For the text-containing cell, return its midpoint in [X, Y] coordinate format. 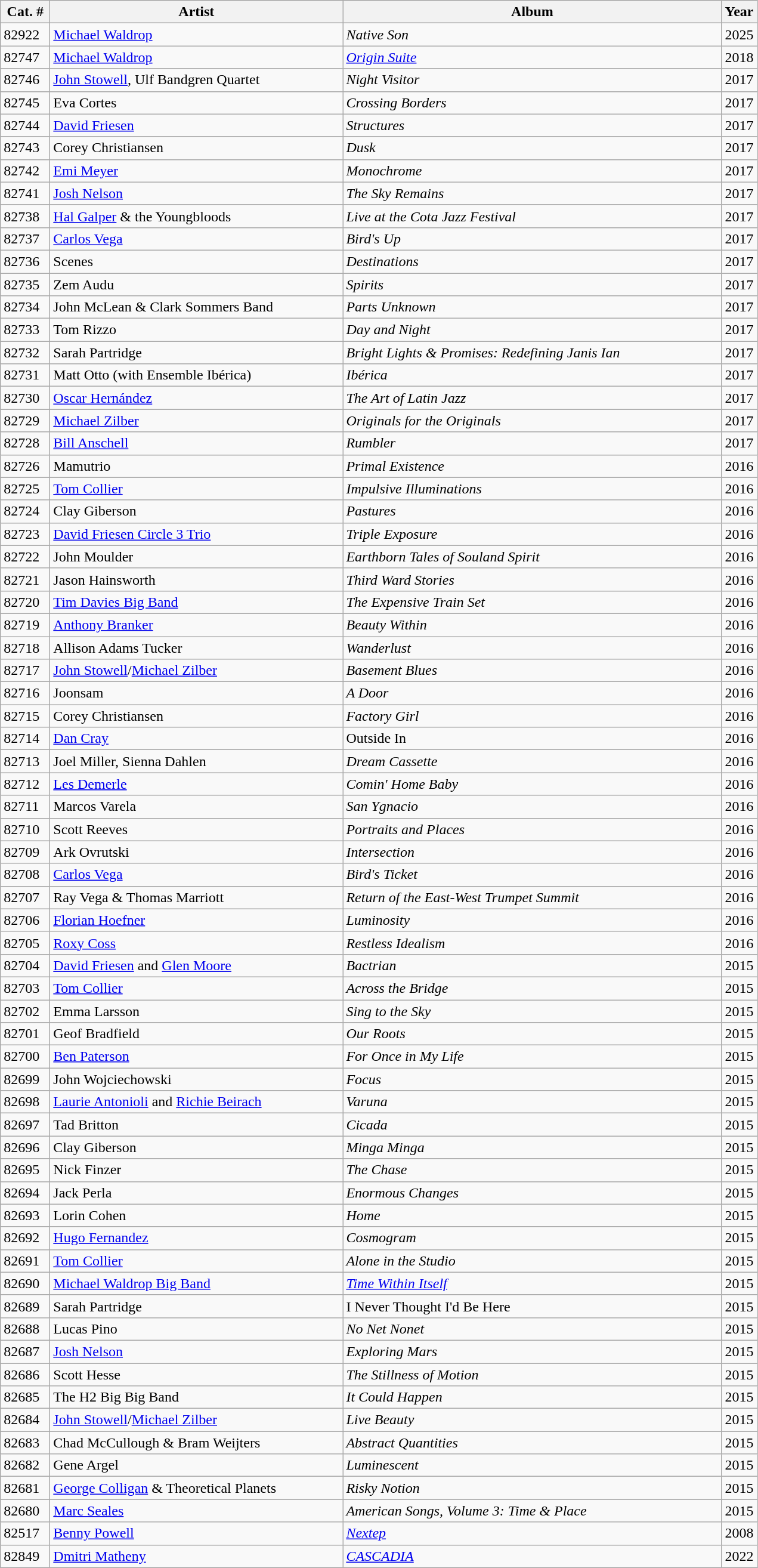
Ben Paterson [197, 1057]
82714 [25, 739]
82698 [25, 1102]
John Moulder [197, 557]
John McLean & Clark Sommers Band [197, 307]
82710 [25, 829]
82728 [25, 443]
Dream Cassette [532, 761]
Crossing Borders [532, 103]
Alone in the Studio [532, 1261]
George Colligan & Theoretical Planets [197, 1488]
82691 [25, 1261]
2025 [740, 35]
82713 [25, 761]
Origin Suite [532, 57]
Parts Unknown [532, 307]
Bactrian [532, 965]
82708 [25, 875]
82733 [25, 330]
82700 [25, 1057]
82746 [25, 80]
Tom Rizzo [197, 330]
Primal Existence [532, 466]
Gene Argel [197, 1465]
Earthborn Tales of Souland Spirit [532, 557]
American Songs, Volume 3: Time & Place [532, 1511]
82922 [25, 35]
Day and Night [532, 330]
Michael Zilber [197, 421]
82737 [25, 239]
Structures [532, 125]
A Door [532, 693]
Tad Britton [197, 1125]
Triple Exposure [532, 534]
Artist [197, 12]
Destinations [532, 261]
David Friesen and Glen Moore [197, 965]
82682 [25, 1465]
2008 [740, 1533]
82741 [25, 193]
82703 [25, 988]
Live Beauty [532, 1420]
82695 [25, 1170]
Impulsive Illuminations [532, 489]
82743 [25, 148]
Scott Reeves [197, 829]
The Art of Latin Jazz [532, 398]
Bill Anschell [197, 443]
Beauty Within [532, 625]
82692 [25, 1238]
82721 [25, 579]
82684 [25, 1420]
Lorin Cohen [197, 1215]
82744 [25, 125]
It Could Happen [532, 1397]
82689 [25, 1306]
John Wojciechowski [197, 1079]
Home [532, 1215]
82709 [25, 852]
Emi Meyer [197, 171]
82716 [25, 693]
San Ygnacio [532, 807]
Nextep [532, 1533]
Portraits and Places [532, 829]
Focus [532, 1079]
82688 [25, 1329]
Album [532, 12]
82702 [25, 1011]
82717 [25, 671]
Chad McCullough & Bram Weijters [197, 1443]
82690 [25, 1283]
Ark Ovrutski [197, 852]
Emma Larsson [197, 1011]
82683 [25, 1443]
82719 [25, 625]
82685 [25, 1397]
82687 [25, 1351]
Night Visitor [532, 80]
Outside In [532, 739]
Matt Otto (with Ensemble Ibérica) [197, 375]
Varuna [532, 1102]
Mamutrio [197, 466]
Joel Miller, Sienna Dahlen [197, 761]
Bright Lights & Promises: Redefining Janis Ian [532, 353]
82694 [25, 1193]
Laurie Antonioli and Richie Beirach [197, 1102]
82681 [25, 1488]
The Chase [532, 1170]
82706 [25, 920]
82705 [25, 943]
82701 [25, 1034]
Luminescent [532, 1465]
Scenes [197, 261]
Minga Minga [532, 1147]
Benny Powell [197, 1533]
Les Demerle [197, 784]
Rumbler [532, 443]
Roxy Coss [197, 943]
Joonsam [197, 693]
Zem Audu [197, 285]
Restless Idealism [532, 943]
Nick Finzer [197, 1170]
82693 [25, 1215]
82736 [25, 261]
Abstract Quantities [532, 1443]
82722 [25, 557]
82723 [25, 534]
Native Son [532, 35]
Our Roots [532, 1034]
82718 [25, 647]
Live at the Cota Jazz Festival [532, 216]
Factory Girl [532, 716]
Comin' Home Baby [532, 784]
Originals for the Originals [532, 421]
82697 [25, 1125]
Ibérica [532, 375]
Sing to the Sky [532, 1011]
CASCADIA [532, 1556]
Scott Hesse [197, 1374]
Dusk [532, 148]
Exploring Mars [532, 1351]
Dmitri Matheny [197, 1556]
82732 [25, 353]
Luminosity [532, 920]
82745 [25, 103]
Cat. # [25, 12]
Jack Perla [197, 1193]
Cicada [532, 1125]
82704 [25, 965]
Basement Blues [532, 671]
The Expensive Train Set [532, 602]
Bird's Up [532, 239]
82699 [25, 1079]
Eva Cortes [197, 103]
Tim Davies Big Band [197, 602]
The H2 Big Big Band [197, 1397]
2022 [740, 1556]
82517 [25, 1533]
82720 [25, 602]
82726 [25, 466]
Cosmogram [532, 1238]
Monochrome [532, 171]
Pastures [532, 511]
Jason Hainsworth [197, 579]
David Friesen Circle 3 Trio [197, 534]
82747 [25, 57]
The Stillness of Motion [532, 1374]
Intersection [532, 852]
Anthony Branker [197, 625]
82680 [25, 1511]
82707 [25, 897]
Lucas Pino [197, 1329]
Time Within Itself [532, 1283]
82725 [25, 489]
John Stowell, Ulf Bandgren Quartet [197, 80]
82686 [25, 1374]
82731 [25, 375]
Hugo Fernandez [197, 1238]
82849 [25, 1556]
Michael Waldrop Big Band [197, 1283]
82711 [25, 807]
Spirits [532, 285]
Bird's Ticket [532, 875]
I Never Thought I'd Be Here [532, 1306]
82724 [25, 511]
82735 [25, 285]
Ray Vega & Thomas Marriott [197, 897]
Year [740, 12]
82729 [25, 421]
Risky Notion [532, 1488]
82712 [25, 784]
Dan Cray [197, 739]
David Friesen [197, 125]
Oscar Hernández [197, 398]
For Once in My Life [532, 1057]
Geof Bradfield [197, 1034]
Enormous Changes [532, 1193]
82730 [25, 398]
Third Ward Stories [532, 579]
Marc Seales [197, 1511]
Across the Bridge [532, 988]
82738 [25, 216]
2018 [740, 57]
The Sky Remains [532, 193]
82696 [25, 1147]
Marcos Varela [197, 807]
Return of the East-West Trumpet Summit [532, 897]
Florian Hoefner [197, 920]
82742 [25, 171]
Allison Adams Tucker [197, 647]
82734 [25, 307]
Wanderlust [532, 647]
Hal Galper & the Youngbloods [197, 216]
No Net Nonet [532, 1329]
82715 [25, 716]
